Extract the [X, Y] coordinate from the center of the cell holding the provided text.  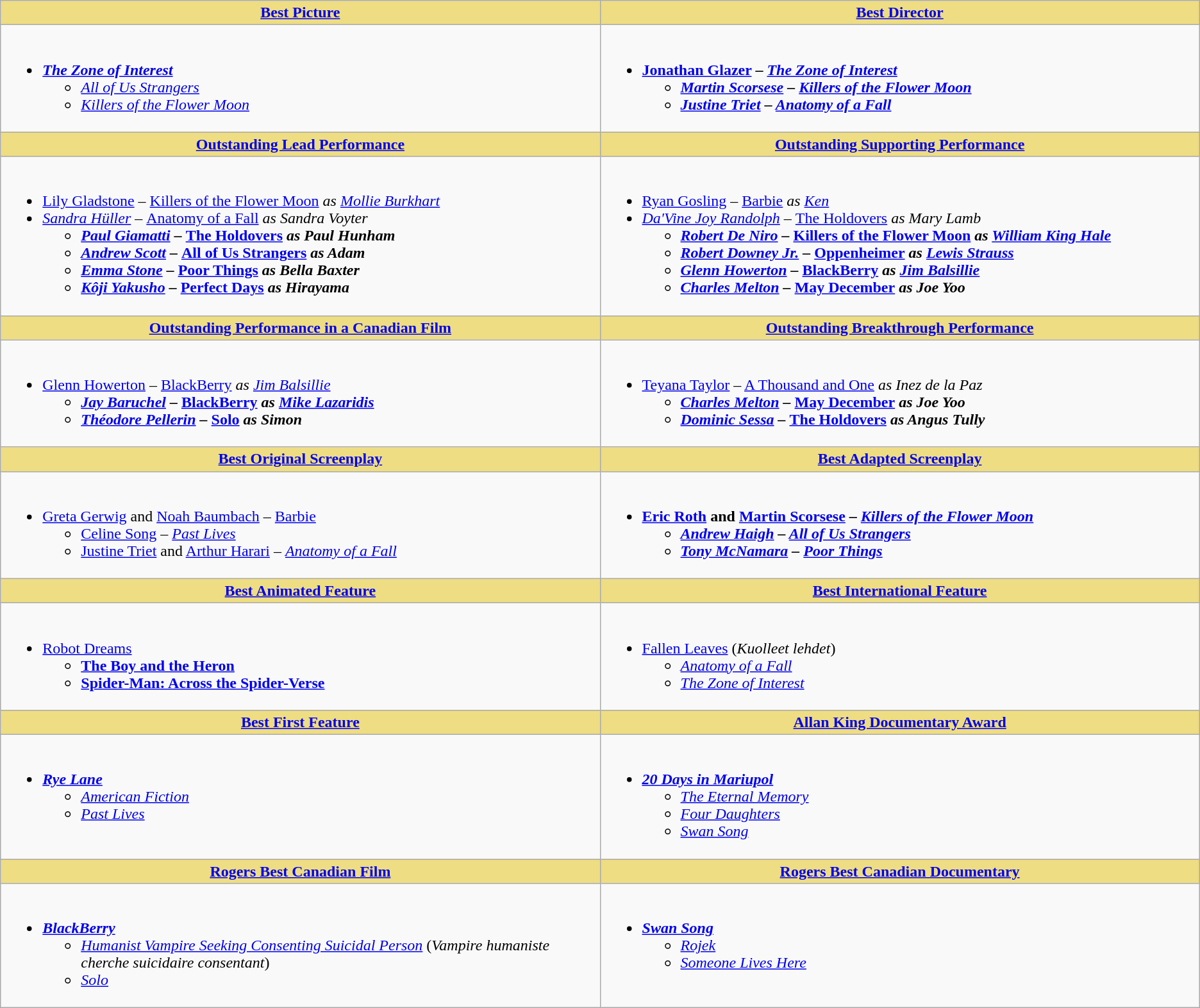
Outstanding Supporting Performance [900, 144]
Robot DreamsThe Boy and the HeronSpider-Man: Across the Spider-Verse [300, 657]
Eric Roth and Martin Scorsese – Killers of the Flower MoonAndrew Haigh – All of Us StrangersTony McNamara – Poor Things [900, 525]
Jonathan Glazer – The Zone of InterestMartin Scorsese – Killers of the Flower MoonJustine Triet – Anatomy of a Fall [900, 78]
Greta Gerwig and Noah Baumbach – BarbieCeline Song – Past LivesJustine Triet and Arthur Harari – Anatomy of a Fall [300, 525]
20 Days in MariupolThe Eternal MemoryFour DaughtersSwan Song [900, 796]
Best Original Screenplay [300, 459]
Rogers Best Canadian Film [300, 871]
Outstanding Lead Performance [300, 144]
BlackBerryHumanist Vampire Seeking Consenting Suicidal Person (Vampire humaniste cherche suicidaire consentant)Solo [300, 946]
Best Picture [300, 13]
Teyana Taylor – A Thousand and One as Inez de la PazCharles Melton – May December as Joe YooDominic Sessa – The Holdovers as Angus Tully [900, 394]
Best International Feature [900, 591]
Outstanding Breakthrough Performance [900, 328]
Fallen Leaves (Kuolleet lehdet)Anatomy of a FallThe Zone of Interest [900, 657]
Best Director [900, 13]
Rye LaneAmerican FictionPast Lives [300, 796]
Glenn Howerton – BlackBerry as Jim BalsillieJay Baruchel – BlackBerry as Mike LazaridisThéodore Pellerin – Solo as Simon [300, 394]
Best Adapted Screenplay [900, 459]
The Zone of InterestAll of Us StrangersKillers of the Flower Moon [300, 78]
Swan SongRojekSomeone Lives Here [900, 946]
Rogers Best Canadian Documentary [900, 871]
Outstanding Performance in a Canadian Film [300, 328]
Allan King Documentary Award [900, 722]
Best Animated Feature [300, 591]
Best First Feature [300, 722]
